Identify which cell holds the provided text, then report its [X, Y] central coordinate. 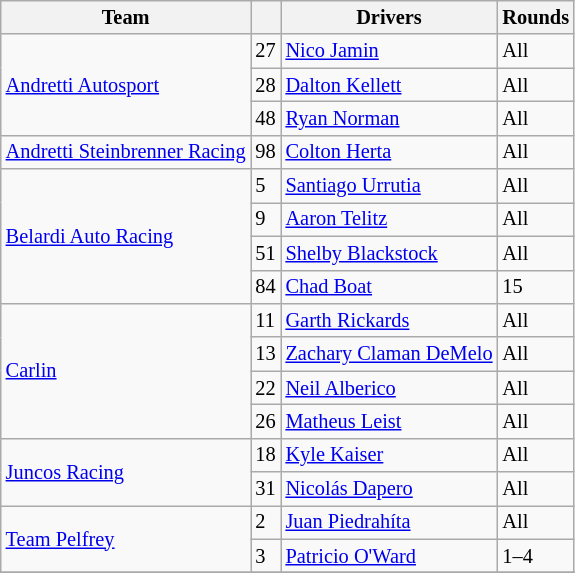
Rounds [536, 17]
13 [265, 354]
2 [265, 522]
15 [536, 287]
9 [265, 219]
84 [265, 287]
51 [265, 253]
1–4 [536, 556]
Juncos Racing [126, 472]
Andretti Steinbrenner Racing [126, 152]
Matheus Leist [390, 421]
Ryan Norman [390, 118]
Colton Herta [390, 152]
Shelby Blackstock [390, 253]
Zachary Claman DeMelo [390, 354]
31 [265, 489]
Kyle Kaiser [390, 455]
Chad Boat [390, 287]
Team Pelfrey [126, 538]
3 [265, 556]
Nicolás Dapero [390, 489]
Garth Rickards [390, 320]
Belardi Auto Racing [126, 236]
Patricio O'Ward [390, 556]
Team [126, 17]
Carlin [126, 370]
Andretti Autosport [126, 84]
Juan Piedrahíta [390, 522]
22 [265, 388]
Santiago Urrutia [390, 186]
26 [265, 421]
Drivers [390, 17]
11 [265, 320]
Aaron Telitz [390, 219]
18 [265, 455]
5 [265, 186]
98 [265, 152]
Nico Jamin [390, 51]
48 [265, 118]
Neil Alberico [390, 388]
27 [265, 51]
Dalton Kellett [390, 85]
28 [265, 85]
